Identify which cell holds the provided text, then report its [X, Y] central coordinate. 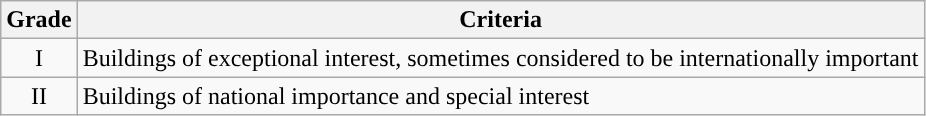
Buildings of national importance and special interest [500, 96]
Criteria [500, 20]
Buildings of exceptional interest, sometimes considered to be internationally important [500, 58]
I [39, 58]
II [39, 96]
Grade [39, 20]
